From the cell containing the given text, extract its center point as (x, y) coordinate. 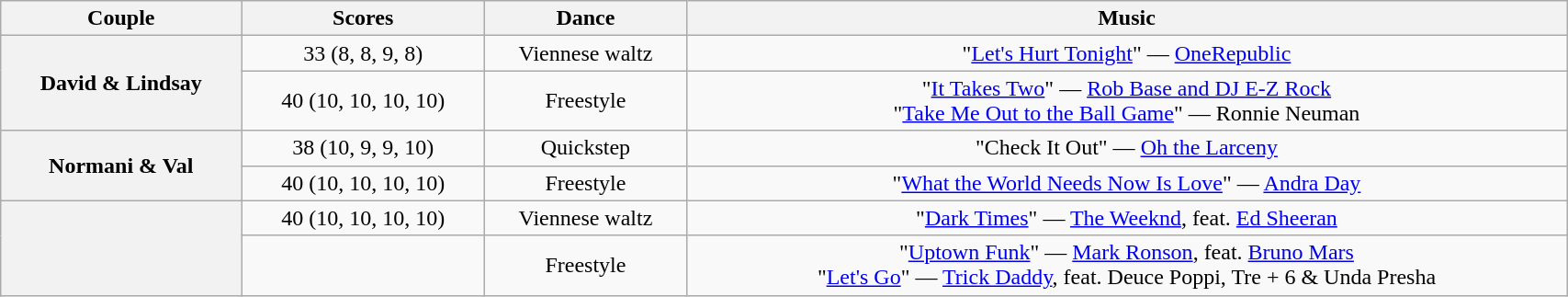
"What the World Needs Now Is Love" — Andra Day (1126, 183)
"Let's Hurt Tonight" — OneRepublic (1126, 53)
David & Lindsay (121, 83)
Quickstep (586, 148)
Normani & Val (121, 166)
33 (8, 8, 9, 8) (364, 53)
Scores (364, 18)
"It Takes Two" — Rob Base and DJ E-Z Rock"Take Me Out to the Ball Game" — Ronnie Neuman (1126, 101)
Dance (586, 18)
"Check It Out" — Oh the Larceny (1126, 148)
38 (10, 9, 9, 10) (364, 148)
"Dark Times" — The Weeknd, feat. Ed Sheeran (1126, 218)
"Uptown Funk" — Mark Ronson, feat. Bruno Mars"Let's Go" — Trick Daddy, feat. Deuce Poppi, Tre + 6 & Unda Presha (1126, 265)
Music (1126, 18)
Couple (121, 18)
